Return the (X, Y) coordinate for the center point of the cell that contains the specified text.  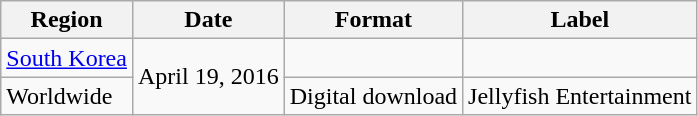
Format (373, 20)
April 19, 2016 (208, 77)
Digital download (373, 96)
Worldwide (67, 96)
Jellyfish Entertainment (580, 96)
Region (67, 20)
Date (208, 20)
Label (580, 20)
South Korea (67, 58)
